Pinpoint the cell where the given text exists, returning its [x, y] midpoint coordinate. 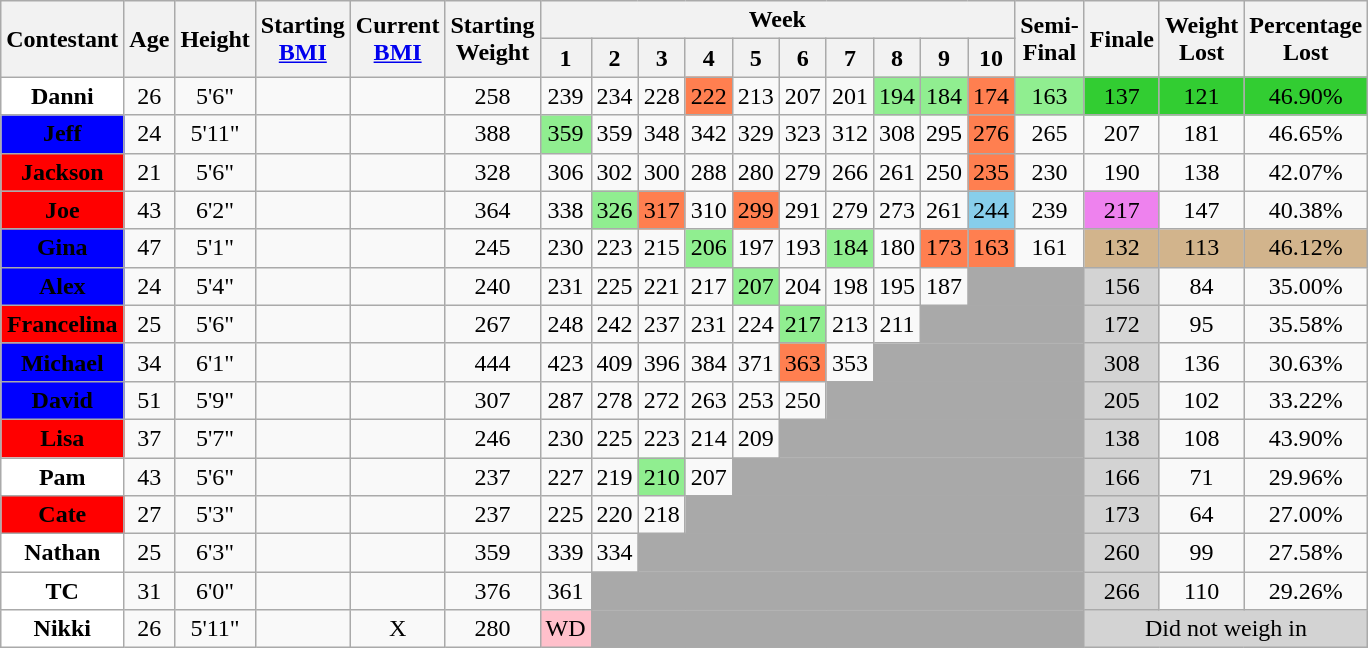
156 [1122, 286]
423 [566, 362]
328 [492, 172]
Height [215, 39]
5 [756, 58]
193 [802, 248]
384 [708, 362]
210 [662, 477]
288 [708, 172]
326 [614, 210]
244 [992, 210]
187 [944, 286]
137 [1122, 96]
310 [708, 210]
35.00% [1306, 286]
235 [992, 172]
253 [756, 400]
220 [614, 515]
99 [1201, 553]
246 [492, 438]
219 [614, 477]
348 [662, 134]
X [398, 629]
323 [802, 134]
Joe [62, 210]
46.65% [1306, 134]
StartingWeight [492, 39]
6'0" [215, 591]
198 [850, 286]
295 [944, 134]
David [62, 400]
409 [614, 362]
206 [708, 248]
Francelina [62, 324]
353 [850, 362]
34 [150, 362]
201 [850, 96]
33.22% [1306, 400]
245 [492, 248]
121 [1201, 96]
WeightLost [1201, 39]
265 [1050, 134]
95 [1201, 324]
222 [708, 96]
300 [662, 172]
260 [1122, 553]
8 [896, 58]
234 [614, 96]
205 [1122, 400]
339 [566, 553]
287 [566, 400]
46.90% [1306, 96]
64 [1201, 515]
10 [992, 58]
21 [150, 172]
306 [566, 172]
5'9" [215, 400]
TC [62, 591]
248 [566, 324]
242 [614, 324]
3 [662, 58]
31 [150, 591]
110 [1201, 591]
27 [150, 515]
43.90% [1306, 438]
Semi-Final [1050, 39]
172 [1122, 324]
194 [896, 96]
147 [1201, 210]
364 [492, 210]
317 [662, 210]
Gina [62, 248]
Alex [62, 286]
5'1" [215, 248]
27.00% [1306, 515]
27.58% [1306, 553]
312 [850, 134]
209 [756, 438]
221 [662, 286]
5'4" [215, 286]
224 [756, 324]
Age [150, 39]
329 [756, 134]
334 [614, 553]
272 [662, 400]
Nathan [62, 553]
Nikki [62, 629]
StartingBMI [302, 39]
338 [566, 210]
197 [756, 248]
2 [614, 58]
47 [150, 248]
363 [802, 362]
299 [756, 210]
444 [492, 362]
4 [708, 58]
132 [1122, 248]
227 [566, 477]
273 [896, 210]
PercentageLost [1306, 39]
Did not weigh in [1226, 629]
136 [1201, 362]
40.38% [1306, 210]
214 [708, 438]
Jeff [62, 134]
46.12% [1306, 248]
6'3" [215, 553]
267 [492, 324]
Jackson [62, 172]
7 [850, 58]
51 [150, 400]
291 [802, 210]
71 [1201, 477]
5'3" [215, 515]
108 [1201, 438]
258 [492, 96]
215 [662, 248]
29.96% [1306, 477]
35.58% [1306, 324]
Lisa [62, 438]
302 [614, 172]
37 [150, 438]
9 [944, 58]
6'1" [215, 362]
30.63% [1306, 362]
204 [802, 286]
263 [708, 400]
361 [566, 591]
218 [662, 515]
102 [1201, 400]
42.07% [1306, 172]
84 [1201, 286]
CurrentBMI [398, 39]
388 [492, 134]
240 [492, 286]
211 [896, 324]
WD [566, 629]
166 [1122, 477]
113 [1201, 248]
Michael [62, 362]
5'7" [215, 438]
307 [492, 400]
342 [708, 134]
181 [1201, 134]
180 [896, 248]
376 [492, 591]
371 [756, 362]
190 [1122, 172]
276 [992, 134]
Week [778, 20]
Cate [62, 515]
174 [992, 96]
Danni [62, 96]
6 [802, 58]
195 [896, 286]
6'2" [215, 210]
161 [1050, 248]
1 [566, 58]
Finale [1122, 39]
29.26% [1306, 591]
396 [662, 362]
278 [614, 400]
228 [662, 96]
Contestant [62, 39]
Pam [62, 477]
